Provide the [x, y] coordinate of the cell's center where the given text is located.  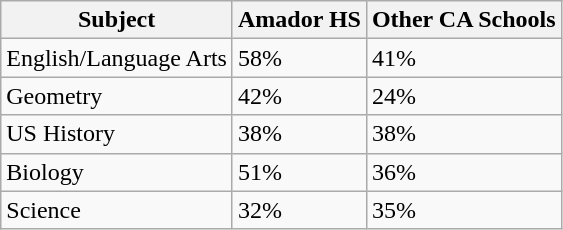
US History [117, 134]
24% [464, 96]
32% [299, 210]
Amador HS [299, 20]
Geometry [117, 96]
Subject [117, 20]
English/Language Arts [117, 58]
Science [117, 210]
58% [299, 58]
Other CA Schools [464, 20]
Biology [117, 172]
35% [464, 210]
42% [299, 96]
41% [464, 58]
51% [299, 172]
36% [464, 172]
